Identify which cell holds the provided text, then report its (X, Y) central coordinate. 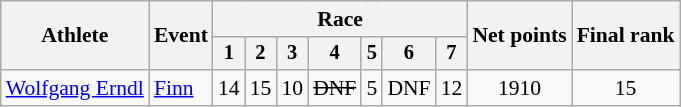
4 (334, 54)
3 (292, 54)
12 (452, 88)
6 (408, 54)
Wolfgang Erndl (75, 88)
Final rank (626, 36)
Race (340, 19)
7 (452, 54)
Event (181, 36)
1 (229, 54)
14 (229, 88)
10 (292, 88)
Finn (181, 88)
Net points (519, 36)
2 (261, 54)
Athlete (75, 36)
1910 (519, 88)
